Pinpoint the cell where the given text exists, returning its [x, y] midpoint coordinate. 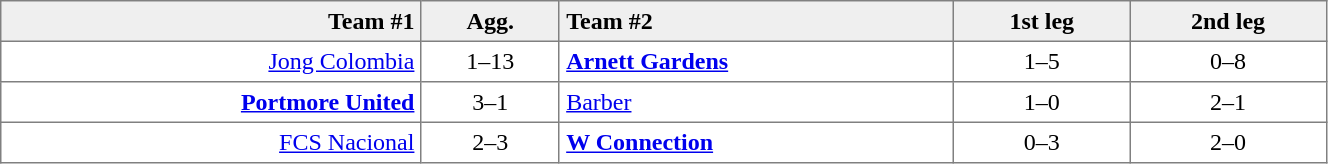
Team #1 [211, 21]
0–3 [1042, 142]
Jong Colombia [211, 61]
Arnett Gardens [756, 61]
1st leg [1042, 21]
Portmore United [211, 102]
2–0 [1228, 142]
1–13 [490, 61]
Team #2 [756, 21]
2–3 [490, 142]
1–5 [1042, 61]
0–8 [1228, 61]
W Connection [756, 142]
2–1 [1228, 102]
FCS Nacional [211, 142]
3–1 [490, 102]
2nd leg [1228, 21]
Barber [756, 102]
1–0 [1042, 102]
Agg. [490, 21]
